Search for the cell housing the specified text and yield its [X, Y] center coordinate. 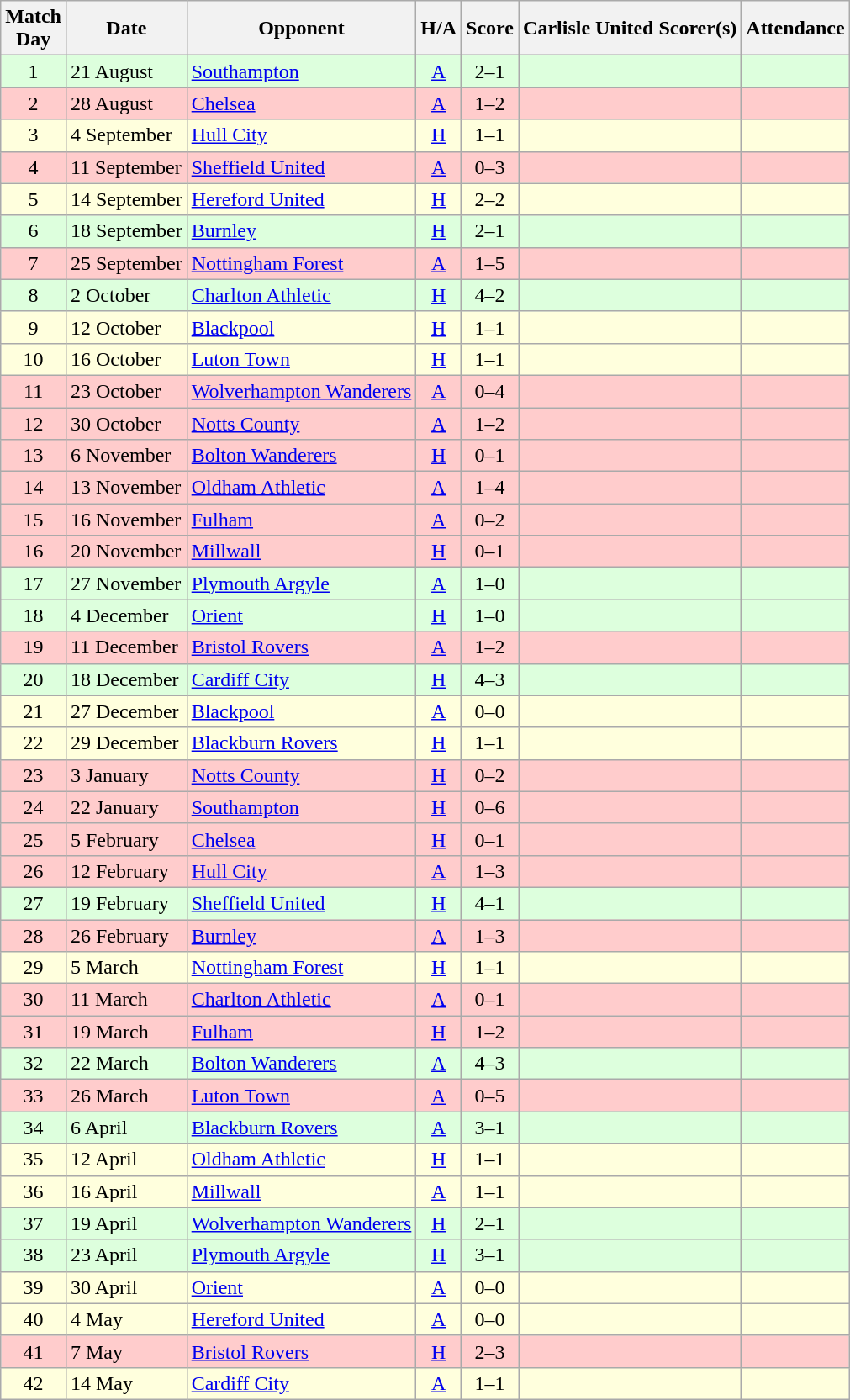
6 [34, 231]
24 [34, 807]
27 November [126, 584]
35 [34, 1160]
0–6 [490, 807]
11 September [126, 167]
16 April [126, 1191]
1–5 [490, 263]
12 October [126, 327]
14 May [126, 1383]
6 November [126, 456]
11 March [126, 1000]
0–5 [490, 1096]
23 October [126, 391]
19 February [126, 903]
3 [34, 135]
26 [34, 871]
14 [34, 488]
27 [34, 903]
32 [34, 1064]
30 October [126, 423]
25 [34, 839]
33 [34, 1096]
12 April [126, 1160]
21 [34, 711]
4 [34, 167]
12 February [126, 871]
30 April [126, 1287]
Match Day [34, 29]
4 September [126, 135]
11 [34, 391]
20 [34, 679]
20 November [126, 552]
23 April [126, 1255]
2 [34, 103]
22 January [126, 807]
26 March [126, 1096]
28 [34, 936]
16 [34, 552]
2 October [126, 295]
2–3 [490, 1351]
17 [34, 584]
19 March [126, 1032]
30 [34, 1000]
Carlisle United Scorer(s) [631, 29]
8 [34, 295]
40 [34, 1319]
39 [34, 1287]
22 [34, 743]
18 [34, 615]
21 August [126, 71]
0–4 [490, 391]
Date [126, 29]
29 [34, 968]
19 April [126, 1223]
42 [34, 1383]
5 [34, 199]
38 [34, 1255]
22 March [126, 1064]
7 May [126, 1351]
14 September [126, 199]
9 [34, 327]
4 December [126, 615]
10 [34, 359]
2–2 [490, 199]
27 December [126, 711]
25 September [126, 263]
26 February [126, 936]
Opponent [301, 29]
16 October [126, 359]
15 [34, 520]
11 December [126, 647]
H/A [439, 29]
34 [34, 1128]
31 [34, 1032]
13 November [126, 488]
29 December [126, 743]
5 March [126, 968]
16 November [126, 520]
Score [490, 29]
18 December [126, 679]
5 February [126, 839]
7 [34, 263]
36 [34, 1191]
1–4 [490, 488]
1 [34, 71]
37 [34, 1223]
4–2 [490, 295]
18 September [126, 231]
23 [34, 775]
19 [34, 647]
6 April [126, 1128]
28 August [126, 103]
12 [34, 423]
Attendance [795, 29]
4–1 [490, 903]
13 [34, 456]
0–3 [490, 167]
4 May [126, 1319]
3 January [126, 775]
41 [34, 1351]
